Detect which cell encompasses the target text, then output its [X, Y] center coordinate. 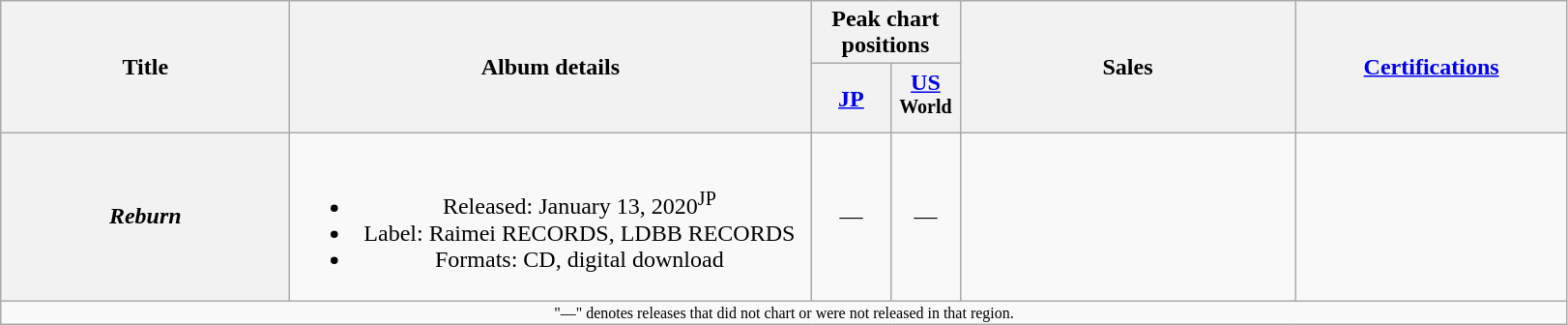
JP [851, 99]
Title [145, 68]
Reburn [145, 217]
"—" denotes releases that did not chart or were not released in that region. [784, 312]
Certifications [1431, 68]
Peak chart positions [886, 33]
Album details [551, 68]
USWorld [926, 99]
Sales [1127, 68]
Released: January 13, 2020JPLabel: Raimei RECORDS, LDBB RECORDSFormats: CD, digital download [551, 217]
